Detect which cell encompasses the target text, then output its [x, y] center coordinate. 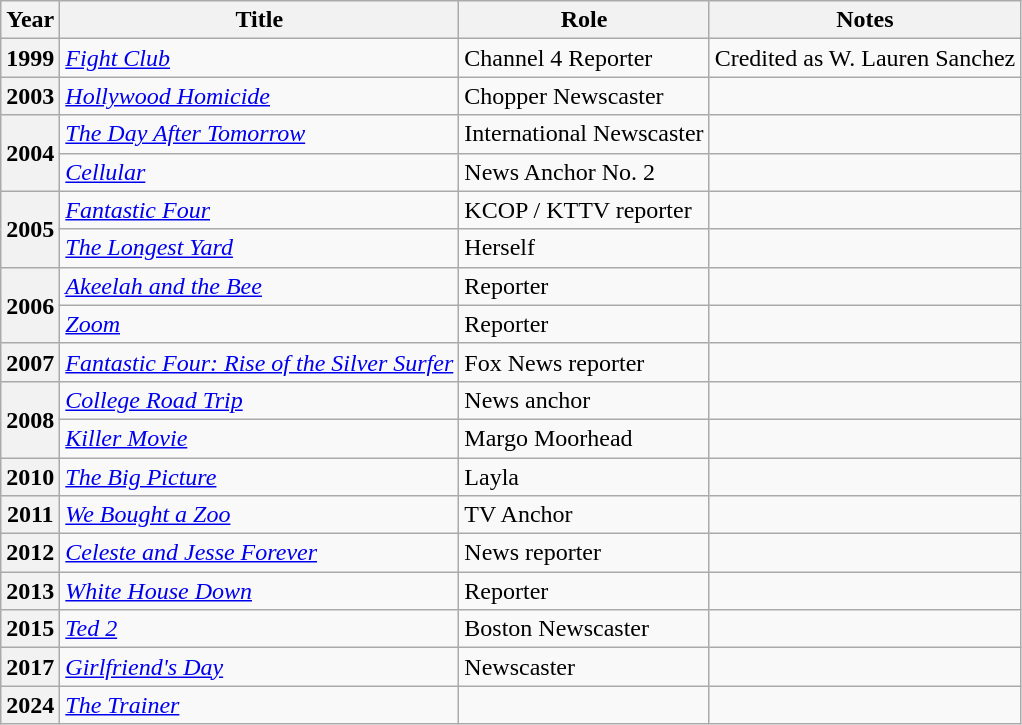
Fantastic Four [260, 210]
KCOP / KTTV reporter [584, 210]
Channel 4 Reporter [584, 58]
Herself [584, 248]
1999 [30, 58]
Zoom [260, 324]
Girlfriend's Day [260, 667]
2004 [30, 153]
Newscaster [584, 667]
2003 [30, 96]
Akeelah and the Bee [260, 286]
Fox News reporter [584, 362]
TV Anchor [584, 515]
Layla [584, 477]
2024 [30, 705]
Cellular [260, 172]
2011 [30, 515]
Margo Moorhead [584, 438]
2006 [30, 305]
News reporter [584, 553]
The Big Picture [260, 477]
2005 [30, 229]
Fight Club [260, 58]
2008 [30, 419]
News anchor [584, 400]
2012 [30, 553]
Year [30, 20]
We Bought a Zoo [260, 515]
International Newscaster [584, 134]
2010 [30, 477]
Fantastic Four: Rise of the Silver Surfer [260, 362]
News Anchor No. 2 [584, 172]
College Road Trip [260, 400]
Chopper Newscaster [584, 96]
White House Down [260, 591]
2013 [30, 591]
2007 [30, 362]
The Longest Yard [260, 248]
Celeste and Jesse Forever [260, 553]
The Day After Tomorrow [260, 134]
Ted 2 [260, 629]
2015 [30, 629]
Role [584, 20]
The Trainer [260, 705]
2017 [30, 667]
Notes [865, 20]
Killer Movie [260, 438]
Boston Newscaster [584, 629]
Credited as W. Lauren Sanchez [865, 58]
Title [260, 20]
Hollywood Homicide [260, 96]
